Scan for the cell matching the given text and deliver its (x, y) coordinate at center. 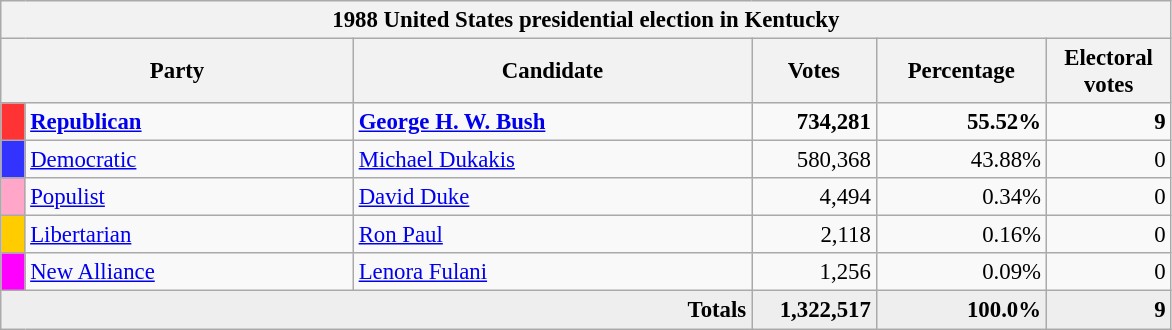
580,368 (814, 160)
Party (178, 72)
4,494 (814, 197)
55.52% (961, 122)
1,322,517 (814, 310)
Electoral votes (1108, 72)
Michael Dukakis (552, 160)
43.88% (961, 160)
George H. W. Bush (552, 122)
Populist (189, 197)
1988 United States presidential election in Kentucky (586, 20)
1,256 (814, 273)
Totals (376, 310)
Democratic (189, 160)
Libertarian (189, 235)
0.16% (961, 235)
Percentage (961, 72)
Republican (189, 122)
Candidate (552, 72)
100.0% (961, 310)
Lenora Fulani (552, 273)
734,281 (814, 122)
David Duke (552, 197)
2,118 (814, 235)
Ron Paul (552, 235)
New Alliance (189, 273)
Votes (814, 72)
0.09% (961, 273)
0.34% (961, 197)
